Output the [x, y] coordinate of the center of the cell containing the given text.  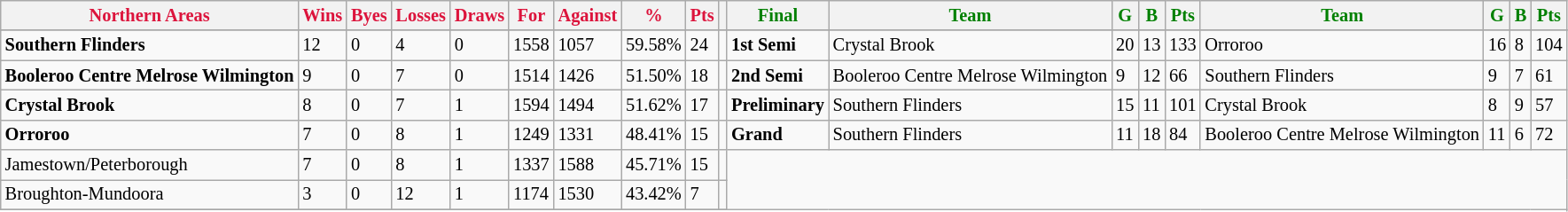
45.71% [654, 165]
43.42% [654, 194]
1594 [531, 105]
51.62% [654, 105]
24 [702, 45]
66 [1182, 75]
% [654, 15]
Preliminary [778, 105]
3 [323, 194]
48.41% [654, 135]
1558 [531, 45]
17 [702, 105]
13 [1151, 45]
Northern Areas [150, 15]
Final [778, 15]
72 [1548, 135]
61 [1548, 75]
51.50% [654, 75]
Draws [480, 15]
1337 [531, 165]
57 [1548, 105]
1174 [531, 194]
133 [1182, 45]
Against [589, 15]
For [531, 15]
1530 [589, 194]
Broughton-Mundoora [150, 194]
1057 [589, 45]
4 [421, 45]
Grand [778, 135]
20 [1125, 45]
84 [1182, 135]
6 [1521, 135]
1st Semi [778, 45]
1514 [531, 75]
Jamestown/Peterborough [150, 165]
1588 [589, 165]
2nd Semi [778, 75]
104 [1548, 45]
Byes [369, 15]
1331 [589, 135]
Wins [323, 15]
101 [1182, 105]
1494 [589, 105]
59.58% [654, 45]
Losses [421, 15]
1426 [589, 75]
16 [1497, 45]
1249 [531, 135]
